Provide the (X, Y) coordinate of the cell's center where the given text is located.  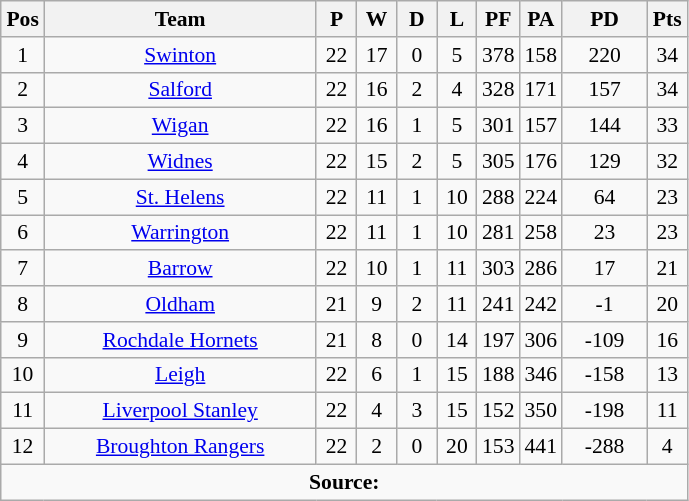
171 (540, 90)
12 (22, 447)
306 (540, 340)
Oldham (180, 304)
Leigh (180, 375)
188 (498, 375)
441 (540, 447)
129 (604, 162)
281 (498, 233)
305 (498, 162)
P (336, 19)
Warrington (180, 233)
-109 (604, 340)
Salford (180, 90)
224 (540, 197)
378 (498, 55)
303 (498, 269)
328 (498, 90)
158 (540, 55)
Rochdale Hornets (180, 340)
346 (540, 375)
32 (667, 162)
242 (540, 304)
241 (498, 304)
Broughton Rangers (180, 447)
33 (667, 126)
-1 (604, 304)
144 (604, 126)
Liverpool Stanley (180, 411)
L (457, 19)
258 (540, 233)
-158 (604, 375)
14 (457, 340)
Barrow (180, 269)
PF (498, 19)
7 (22, 269)
PD (604, 19)
153 (498, 447)
Wigan (180, 126)
286 (540, 269)
W (377, 19)
PA (540, 19)
D (417, 19)
Swinton (180, 55)
13 (667, 375)
Team (180, 19)
Source: (344, 482)
152 (498, 411)
-198 (604, 411)
288 (498, 197)
220 (604, 55)
Pos (22, 19)
350 (540, 411)
-288 (604, 447)
Widnes (180, 162)
St. Helens (180, 197)
64 (604, 197)
301 (498, 126)
176 (540, 162)
Pts (667, 19)
197 (498, 340)
